Extract the (X, Y) coordinate from the center of the cell holding the provided text.  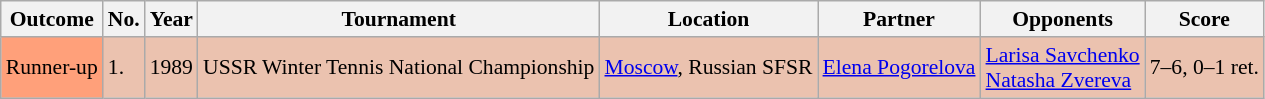
1. (124, 68)
7–6, 0–1 ret. (1204, 68)
1989 (172, 68)
Larisa Savchenko Natasha Zvereva (1063, 68)
Moscow, Russian SFSR (708, 68)
Location (708, 19)
No. (124, 19)
Elena Pogorelova (900, 68)
Partner (900, 19)
Opponents (1063, 19)
Runner-up (52, 68)
Score (1204, 19)
USSR Winter Tennis National Championship (398, 68)
Outcome (52, 19)
Year (172, 19)
Tournament (398, 19)
